Output the [X, Y] coordinate of the center of the cell containing the given text.  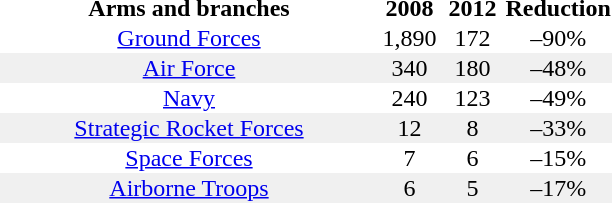
8 [472, 128]
Strategic Rocket Forces [189, 128]
–33% [558, 128]
123 [472, 98]
–17% [558, 188]
Air Force [189, 68]
–48% [558, 68]
7 [410, 158]
5 [472, 188]
Navy [189, 98]
172 [472, 38]
240 [410, 98]
Space Forces [189, 158]
12 [410, 128]
Ground Forces [189, 38]
340 [410, 68]
–49% [558, 98]
–15% [558, 158]
–90% [558, 38]
Airborne Troops [189, 188]
1,890 [410, 38]
180 [472, 68]
